Find where the given text appears and provide that cell's center as [x, y] coordinate. 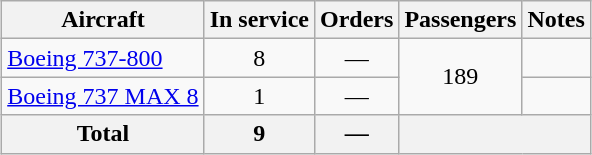
189 [460, 77]
In service [259, 20]
1 [259, 96]
8 [259, 58]
Passengers [460, 20]
Boeing 737-800 [103, 58]
Orders [356, 20]
Boeing 737 MAX 8 [103, 96]
Aircraft [103, 20]
Total [103, 134]
9 [259, 134]
Notes [556, 20]
